Find where the given text appears and provide that cell's center as [X, Y] coordinate. 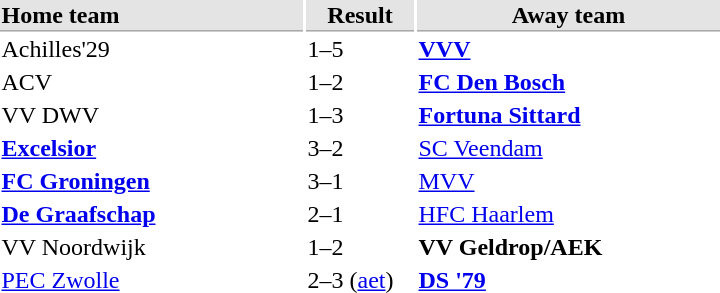
VV Noordwijk [152, 247]
FC Den Bosch [568, 83]
3–1 [360, 181]
Fortuna Sittard [568, 115]
HFC Haarlem [568, 215]
VV DWV [152, 115]
FC Groningen [152, 181]
SC Veendam [568, 149]
VVV [568, 49]
Away team [568, 16]
VV Geldrop/AEK [568, 247]
Result [360, 16]
De Graafschap [152, 215]
1–5 [360, 49]
Excelsior [152, 149]
Home team [152, 16]
Achilles'29 [152, 49]
2–1 [360, 215]
MVV [568, 181]
3–2 [360, 149]
ACV [152, 83]
1–3 [360, 115]
